Find where the given text appears and provide that cell's center as [x, y] coordinate. 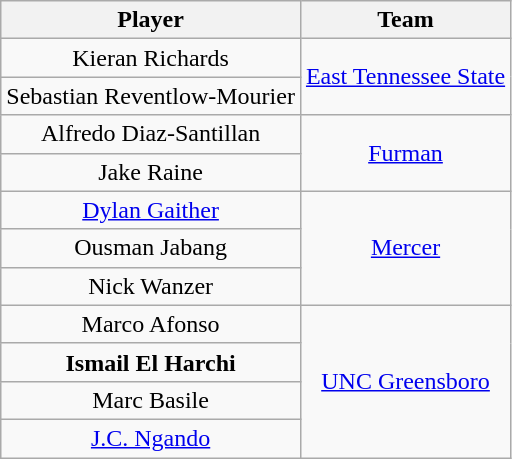
East Tennessee State [405, 77]
UNC Greensboro [405, 381]
Dylan Gaither [151, 210]
Player [151, 20]
Ousman Jabang [151, 248]
Alfredo Diaz-Santillan [151, 134]
Ismail El Harchi [151, 362]
Sebastian Reventlow-Mourier [151, 96]
Team [405, 20]
J.C. Ngando [151, 438]
Furman [405, 153]
Marco Afonso [151, 324]
Nick Wanzer [151, 286]
Kieran Richards [151, 58]
Marc Basile [151, 400]
Jake Raine [151, 172]
Mercer [405, 248]
